Extract the (x, y) coordinate from the center of the cell holding the provided text.  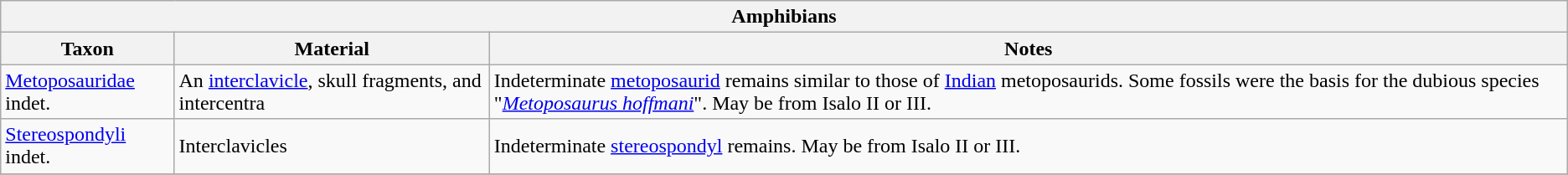
Amphibians (784, 17)
An interclavicle, skull fragments, and intercentra (332, 92)
Indeterminate stereospondyl remains. May be from Isalo II or III. (1029, 146)
Interclavicles (332, 146)
Notes (1029, 49)
Material (332, 49)
Metoposauridae indet. (87, 92)
Taxon (87, 49)
Stereospondyli indet. (87, 146)
